Output the [x, y] coordinate of the center of the cell containing the given text.  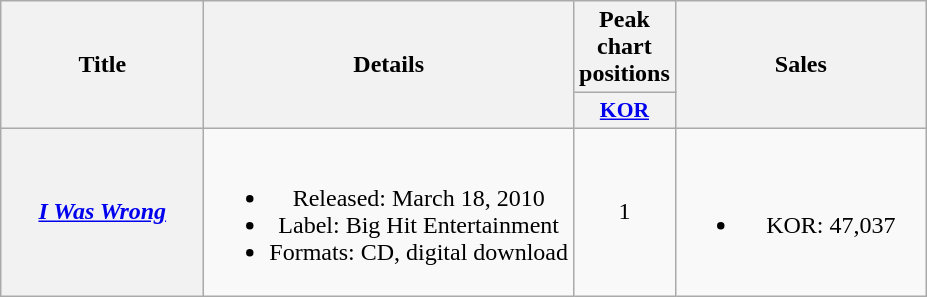
KOR: 47,037 [800, 212]
Peak chart positions [625, 47]
Details [389, 65]
Sales [800, 65]
KOR [625, 111]
I Was Wrong [102, 212]
1 [625, 212]
Title [102, 65]
Released: March 18, 2010Label: Big Hit EntertainmentFormats: CD, digital download [389, 212]
